Return the (X, Y) coordinate for the center point of the cell that contains the specified text.  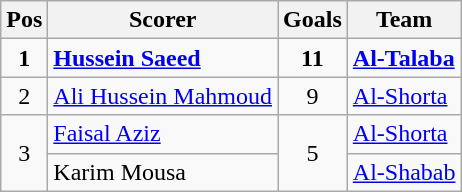
Scorer (163, 20)
Goals (313, 20)
Al-Shabab (404, 172)
Ali Hussein Mahmoud (163, 96)
5 (313, 153)
1 (24, 58)
3 (24, 153)
11 (313, 58)
Al-Talaba (404, 58)
Pos (24, 20)
Faisal Aziz (163, 134)
9 (313, 96)
Team (404, 20)
2 (24, 96)
Karim Mousa (163, 172)
Hussein Saeed (163, 58)
